From the cell containing the given text, extract its center point as [x, y] coordinate. 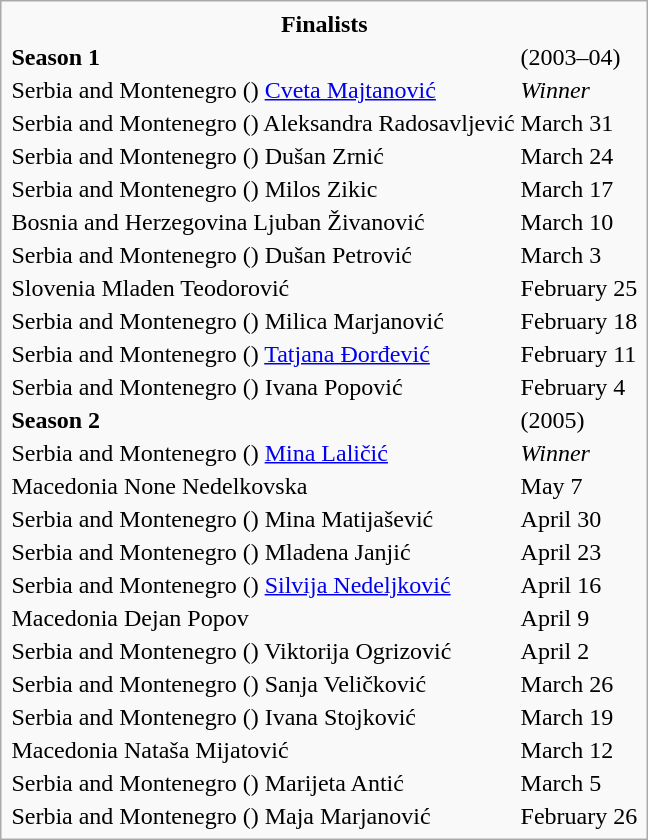
March 19 [579, 717]
Season 1 [263, 57]
Serbia and Montenegro () Ivana Popović [263, 387]
March 24 [579, 156]
February 26 [579, 816]
Serbia and Montenegro () Silvija Nedeljković [263, 585]
March 3 [579, 255]
February 4 [579, 387]
March 12 [579, 750]
Serbia and Montenegro () Aleksandra Radosavljević [263, 123]
Serbia and Montenegro () Dušan Petrović [263, 255]
Serbia and Montenegro () Dušan Zrnić [263, 156]
Serbia and Montenegro () Milos Zikic [263, 189]
Season 2 [263, 420]
Serbia and Montenegro () Tatjana Đorđević [263, 354]
February 11 [579, 354]
March 26 [579, 684]
Serbia and Montenegro () Viktorija Ogrizović [263, 651]
May 7 [579, 486]
April 2 [579, 651]
Serbia and Montenegro () Milica Marjanović [263, 321]
April 30 [579, 519]
Serbia and Montenegro () Cveta Majtanović [263, 90]
(2003–04) [579, 57]
(2005) [579, 420]
Serbia and Montenegro () Mina Laličić [263, 453]
Macedonia Dejan Popov [263, 618]
February 25 [579, 288]
April 23 [579, 552]
Macedonia Nataša Mijatović [263, 750]
April 16 [579, 585]
Bosnia and Herzegovina Ljuban Živanović [263, 222]
Macedonia None Nedelkovska [263, 486]
Serbia and Montenegro () Sanja Veličković [263, 684]
February 18 [579, 321]
Serbia and Montenegro () Marijeta Antić [263, 783]
Serbia and Montenegro () Maja Marjanović [263, 816]
Serbia and Montenegro () Mina Matijašević [263, 519]
Serbia and Montenegro () Mladena Janjić [263, 552]
Slovenia Mladen Teodorović [263, 288]
March 5 [579, 783]
March 17 [579, 189]
April 9 [579, 618]
Finalists [324, 24]
Serbia and Montenegro () Ivana Stojković [263, 717]
March 31 [579, 123]
March 10 [579, 222]
